Provide the (x, y) coordinate of the cell's center where the given text is located.  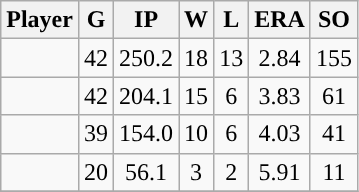
4.03 (280, 134)
41 (334, 134)
2 (232, 172)
SO (334, 20)
15 (196, 96)
5.91 (280, 172)
250.2 (146, 58)
39 (96, 134)
2.84 (280, 58)
154.0 (146, 134)
11 (334, 172)
IP (146, 20)
204.1 (146, 96)
3.83 (280, 96)
18 (196, 58)
10 (196, 134)
G (96, 20)
155 (334, 58)
L (232, 20)
Player (40, 20)
13 (232, 58)
W (196, 20)
3 (196, 172)
56.1 (146, 172)
20 (96, 172)
ERA (280, 20)
61 (334, 96)
